Scan for the cell matching the given text and deliver its [x, y] coordinate at center. 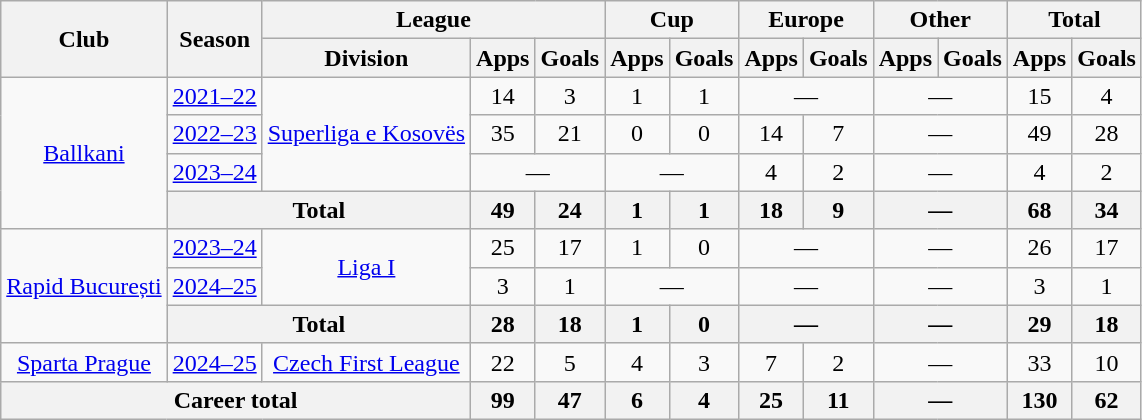
33 [1039, 362]
2021–22 [214, 96]
62 [1107, 400]
68 [1039, 210]
Cup [672, 20]
24 [570, 210]
League [434, 20]
Czech First League [366, 362]
22 [503, 362]
29 [1039, 324]
99 [503, 400]
11 [838, 400]
Season [214, 39]
130 [1039, 400]
26 [1039, 248]
Other [940, 20]
6 [637, 400]
5 [570, 362]
Career total [236, 400]
2022–23 [214, 134]
Club [84, 39]
Sparta Prague [84, 362]
Rapid București [84, 286]
Ballkani [84, 153]
10 [1107, 362]
34 [1107, 210]
Division [366, 58]
15 [1039, 96]
21 [570, 134]
35 [503, 134]
Europe [806, 20]
Liga I [366, 267]
47 [570, 400]
9 [838, 210]
Superliga e Kosovës [366, 134]
